Locate the cell with the specified text and output its [x, y] center coordinate. 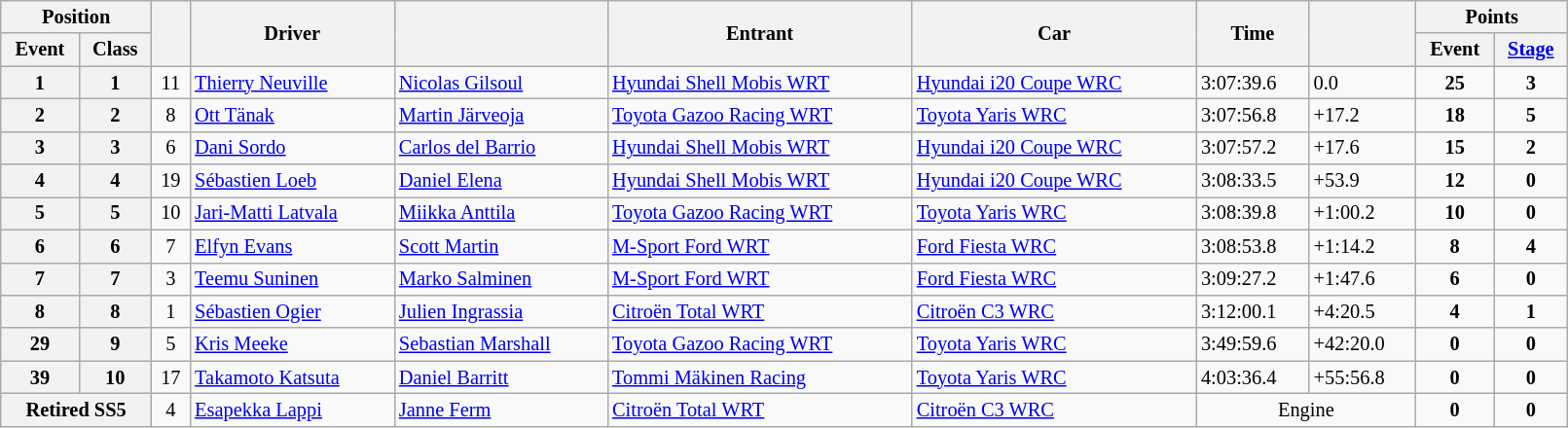
Time [1253, 33]
+42:20.0 [1363, 344]
Nicolas Gilsoul [500, 83]
Stage [1531, 50]
3:08:39.8 [1253, 213]
11 [170, 83]
Sébastien Loeb [292, 181]
Ott Tänak [292, 115]
Carlos del Barrio [500, 148]
Daniel Elena [500, 181]
+1:00.2 [1363, 213]
Scott Martin [500, 246]
Car [1054, 33]
Dani Sordo [292, 148]
Janne Ferm [500, 410]
Engine [1306, 410]
3:08:53.8 [1253, 246]
9 [115, 344]
Teemu Suninen [292, 279]
Marko Salminen [500, 279]
Driver [292, 33]
0.0 [1363, 83]
Thierry Neuville [292, 83]
Elfyn Evans [292, 246]
3:07:39.6 [1253, 83]
19 [170, 181]
Julien Ingrassia [500, 311]
Jari-Matti Latvala [292, 213]
Takamoto Katsuta [292, 377]
Entrant [759, 33]
Sébastien Ogier [292, 311]
+1:47.6 [1363, 279]
3:49:59.6 [1253, 344]
29 [40, 344]
3:08:33.5 [1253, 181]
Miikka Anttila [500, 213]
4:03:36.4 [1253, 377]
Daniel Barritt [500, 377]
Position [76, 17]
12 [1455, 181]
Points [1492, 17]
+17.6 [1363, 148]
18 [1455, 115]
+55:56.8 [1363, 377]
Class [115, 50]
+1:14.2 [1363, 246]
3:07:56.8 [1253, 115]
Sebastian Marshall [500, 344]
+17.2 [1363, 115]
39 [40, 377]
Retired SS5 [76, 410]
Martin Järveoja [500, 115]
25 [1455, 83]
Tommi Mäkinen Racing [759, 377]
Esapekka Lappi [292, 410]
+4:20.5 [1363, 311]
Kris Meeke [292, 344]
+53.9 [1363, 181]
3:09:27.2 [1253, 279]
3:12:00.1 [1253, 311]
3:07:57.2 [1253, 148]
15 [1455, 148]
17 [170, 377]
